Find where the given text appears and provide that cell's center as (X, Y) coordinate. 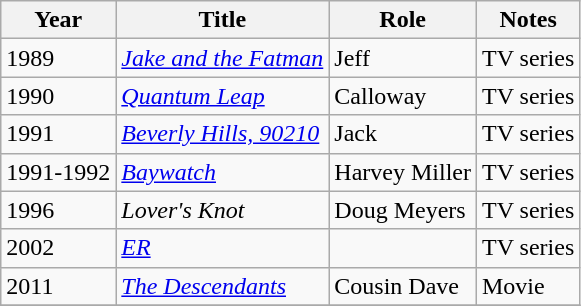
Jack (403, 134)
2011 (58, 286)
1996 (58, 210)
1989 (58, 58)
Cousin Dave (403, 286)
Doug Meyers (403, 210)
1991-1992 (58, 172)
Role (403, 20)
Beverly Hills, 90210 (222, 134)
2002 (58, 248)
1990 (58, 96)
1991 (58, 134)
Baywatch (222, 172)
Notes (528, 20)
Lover's Knot (222, 210)
The Descendants (222, 286)
Jake and the Fatman (222, 58)
Quantum Leap (222, 96)
Year (58, 20)
Calloway (403, 96)
Jeff (403, 58)
Harvey Miller (403, 172)
Movie (528, 286)
ER (222, 248)
Title (222, 20)
